Scan for the cell matching the given text and deliver its (X, Y) coordinate at center. 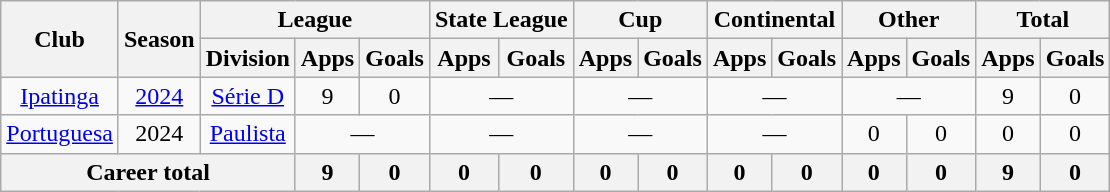
Série D (248, 96)
Career total (148, 172)
Club (60, 39)
Continental (774, 20)
Season (159, 39)
State League (501, 20)
League (314, 20)
Other (909, 20)
Total (1043, 20)
Portuguesa (60, 134)
Division (248, 58)
Ipatinga (60, 96)
Paulista (248, 134)
Cup (640, 20)
